From the cell containing the given text, extract its center point as [X, Y] coordinate. 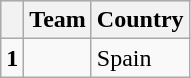
1 [12, 58]
Country [140, 20]
Spain [140, 58]
Team [58, 20]
